Capture the cell that displays the provided text and extract its [X, Y] central coordinate. 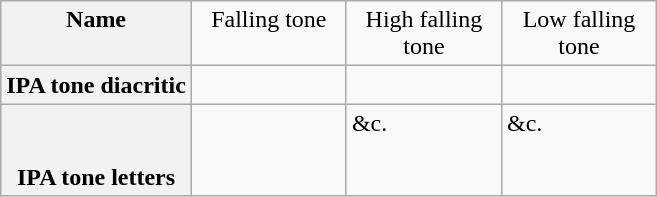
Name [96, 34]
IPA tone diacritic [96, 85]
Falling tone [268, 34]
Low falling tone [578, 34]
IPA tone letters [96, 150]
High falling tone [424, 34]
